Identify which cell holds the provided text, then report its (x, y) central coordinate. 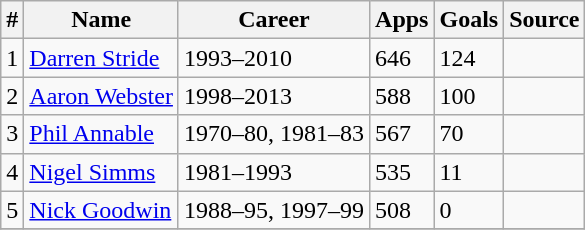
2 (12, 96)
124 (469, 58)
Source (544, 20)
Phil Annable (102, 134)
Career (274, 20)
0 (469, 210)
100 (469, 96)
Darren Stride (102, 58)
1981–1993 (274, 172)
Nigel Simms (102, 172)
Nick Goodwin (102, 210)
5 (12, 210)
Goals (469, 20)
1970–80, 1981–83 (274, 134)
Aaron Webster (102, 96)
70 (469, 134)
567 (402, 134)
3 (12, 134)
Name (102, 20)
646 (402, 58)
# (12, 20)
508 (402, 210)
11 (469, 172)
1993–2010 (274, 58)
4 (12, 172)
Apps (402, 20)
1998–2013 (274, 96)
1 (12, 58)
588 (402, 96)
1988–95, 1997–99 (274, 210)
535 (402, 172)
